Determine the (X, Y) coordinate at the center of the cell enclosing the given text.  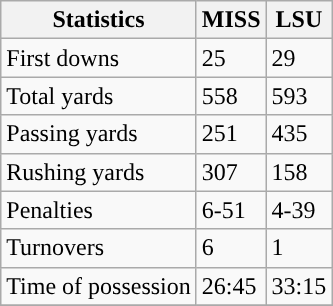
593 (299, 96)
1 (299, 248)
435 (299, 134)
4-39 (299, 210)
First downs (99, 58)
Penalties (99, 210)
Turnovers (99, 248)
LSU (299, 20)
Time of possession (99, 286)
Rushing yards (99, 172)
26:45 (231, 286)
558 (231, 96)
158 (299, 172)
6 (231, 248)
6-51 (231, 210)
MISS (231, 20)
33:15 (299, 286)
Passing yards (99, 134)
Total yards (99, 96)
251 (231, 134)
Statistics (99, 20)
29 (299, 58)
307 (231, 172)
25 (231, 58)
